Locate the cell with the specified text and output its [X, Y] center coordinate. 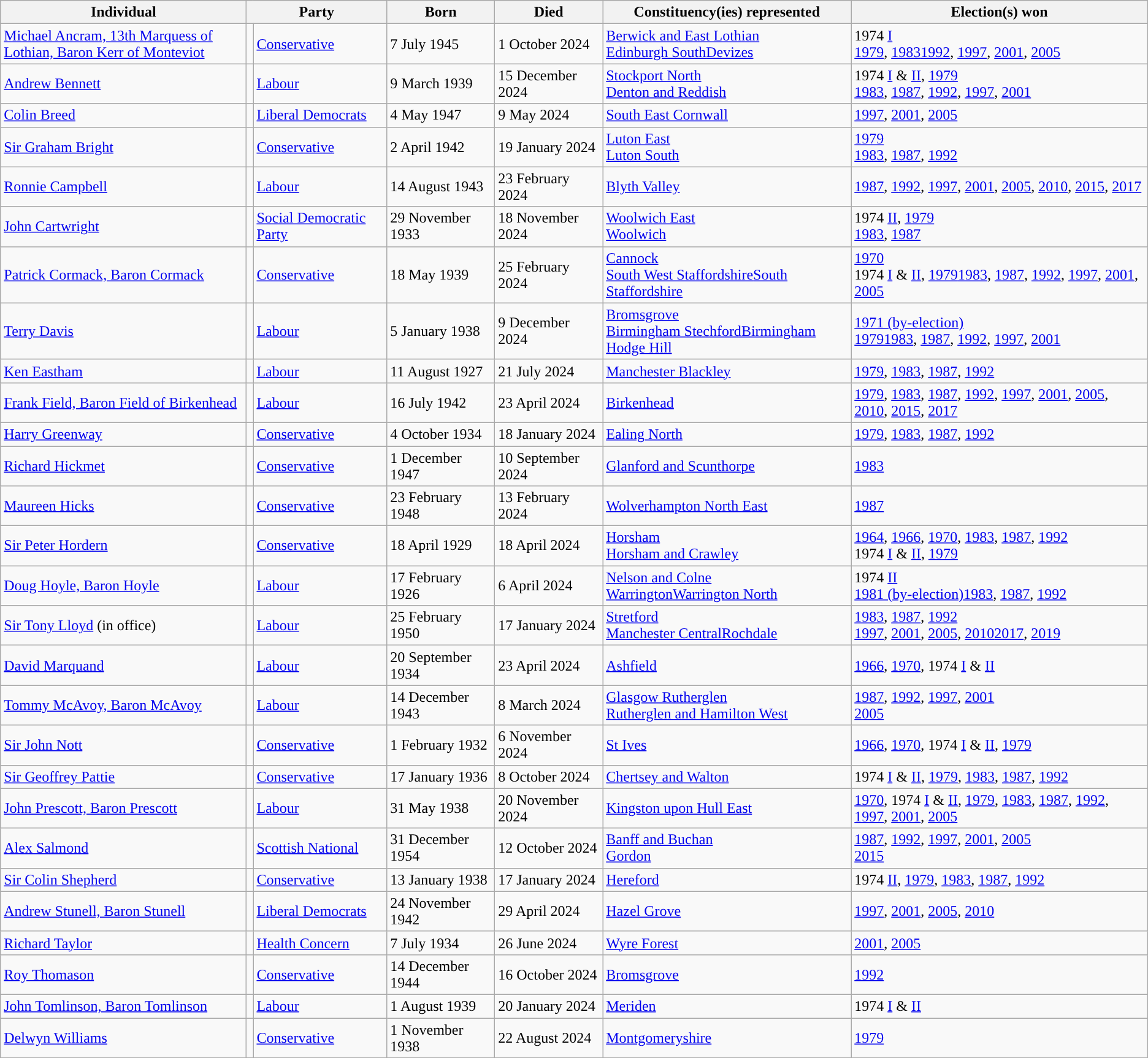
Sir Graham Bright [124, 147]
Bromsgrove [727, 975]
13 January 1938 [441, 880]
7 July 1945 [441, 44]
John Tomlinson, Baron Tomlinson [124, 1006]
Blyth Valley [727, 186]
20 January 2024 [549, 1006]
1964, 1966, 1970, 1983, 1987, 19921974 I & II, 1979 [1000, 546]
Kingston upon Hull East [727, 808]
6 April 2024 [549, 586]
1970, 1974 I & II, 1979, 1983, 1987, 1992, 1997, 2001, 2005 [1000, 808]
1966, 1970, 1974 I & II, 1979 [1000, 745]
Hazel Grove [727, 911]
South East Cornwall [727, 115]
Election(s) won [1000, 12]
1974 I & II, 1979, 1983, 1987, 1992 [1000, 777]
1992 [1000, 975]
Hereford [727, 880]
24 November 1942 [441, 911]
14 December 1944 [441, 975]
18 November 2024 [549, 227]
1983 [1000, 466]
1979 [1000, 1037]
1979, 1983, 1987, 1992, 1997, 2001, 2005, 2010, 2015, 2017 [1000, 402]
13 February 2024 [549, 506]
25 February 1950 [441, 625]
6 November 2024 [549, 745]
BromsgroveBirmingham StechfordBirmingham Hodge Hill [727, 331]
Sir Tony Lloyd (in office) [124, 625]
29 April 2024 [549, 911]
Luton EastLuton South [727, 147]
19 January 2024 [549, 147]
18 May 1939 [441, 275]
Glanford and Scunthorpe [727, 466]
20 November 2024 [549, 808]
1 December 1947 [441, 466]
Social Democratic Party [320, 227]
1997, 2001, 2005, 2010 [1000, 911]
1974 I & II [1000, 1006]
Sir Colin Shepherd [124, 880]
Berwick and East LothianEdinburgh SouthDevizes [727, 44]
St Ives [727, 745]
16 October 2024 [549, 975]
Wolverhampton North East [727, 506]
14 August 1943 [441, 186]
8 October 2024 [549, 777]
4 May 1947 [441, 115]
Tommy McAvoy, Baron McAvoy [124, 705]
5 January 1938 [441, 331]
Delwyn Williams [124, 1037]
Banff and BuchanGordon [727, 848]
1987, 1992, 1997, 2001, 20052015 [1000, 848]
Scottish National [320, 848]
18 April 1929 [441, 546]
Ken Eastham [124, 371]
9 May 2024 [549, 115]
18 April 2024 [549, 546]
1 November 1938 [441, 1037]
1974 I1979, 19831992, 1997, 2001, 2005 [1000, 44]
1 October 2024 [549, 44]
John Prescott, Baron Prescott [124, 808]
Wyre Forest [727, 943]
23 February 1948 [441, 506]
2001, 2005 [1000, 943]
Sir Peter Hordern [124, 546]
22 August 2024 [549, 1037]
Andrew Bennett [124, 83]
7 July 1934 [441, 943]
Individual [124, 12]
StretfordManchester CentralRochdale [727, 625]
20 September 1934 [441, 666]
17 February 1926 [441, 586]
1966, 1970, 1974 I & II [1000, 666]
HorshamHorsham and Crawley [727, 546]
11 August 1927 [441, 371]
15 December 2024 [549, 83]
18 January 2024 [549, 434]
Stockport NorthDenton and Reddish [727, 83]
Constituency(ies) represented [727, 12]
David Marquand [124, 666]
Colin Breed [124, 115]
Roy Thomason [124, 975]
4 October 1934 [441, 434]
Ronnie Campbell [124, 186]
Michael Ancram, 13th Marquess of Lothian, Baron Kerr of Monteviot [124, 44]
Frank Field, Baron Field of Birkenhead [124, 402]
Health Concern [320, 943]
1987, 1992, 1997, 2001, 2005, 2010, 2015, 2017 [1000, 186]
9 December 2024 [549, 331]
Party [316, 12]
1974 II, 1979, 1983, 1987, 1992 [1000, 880]
8 March 2024 [549, 705]
29 November 1933 [441, 227]
31 May 1938 [441, 808]
Terry Davis [124, 331]
Glasgow RutherglenRutherglen and Hamilton West [727, 705]
Sir Geoffrey Pattie [124, 777]
Chertsey and Walton [727, 777]
1987, 1992, 1997, 20012005 [1000, 705]
Woolwich EastWoolwich [727, 227]
Nelson and ColneWarringtonWarrington North [727, 586]
Richard Taylor [124, 943]
CannockSouth West StaffordshireSouth Staffordshire [727, 275]
Sir John Nott [124, 745]
1 August 1939 [441, 1006]
12 October 2024 [549, 848]
Andrew Stunell, Baron Stunell [124, 911]
25 February 2024 [549, 275]
Birkenhead [727, 402]
9 March 1939 [441, 83]
31 December 1954 [441, 848]
Manchester Blackley [727, 371]
Alex Salmond [124, 848]
Ealing North [727, 434]
Ashfield [727, 666]
Montgomeryshire [727, 1037]
14 December 1943 [441, 705]
John Cartwright [124, 227]
19791983, 1987, 1992 [1000, 147]
1971 (by-election)19791983, 1987, 1992, 1997, 2001 [1000, 331]
1 February 1932 [441, 745]
2 April 1942 [441, 147]
Doug Hoyle, Baron Hoyle [124, 586]
Meriden [727, 1006]
1983, 1987, 19921997, 2001, 2005, 20102017, 2019 [1000, 625]
Maureen Hicks [124, 506]
Died [549, 12]
17 January 1936 [441, 777]
21 July 2024 [549, 371]
Harry Greenway [124, 434]
16 July 1942 [441, 402]
Patrick Cormack, Baron Cormack [124, 275]
1974 II1981 (by-election)1983, 1987, 1992 [1000, 586]
23 February 2024 [549, 186]
26 June 2024 [549, 943]
Born [441, 12]
10 September 2024 [549, 466]
Richard Hickmet [124, 466]
1997, 2001, 2005 [1000, 115]
1987 [1000, 506]
19701974 I & II, 19791983, 1987, 1992, 1997, 2001, 2005 [1000, 275]
1974 I & II, 19791983, 1987, 1992, 1997, 2001 [1000, 83]
1974 II, 19791983, 1987 [1000, 227]
